Return the (X, Y) coordinate for the center point of the cell that contains the specified text.  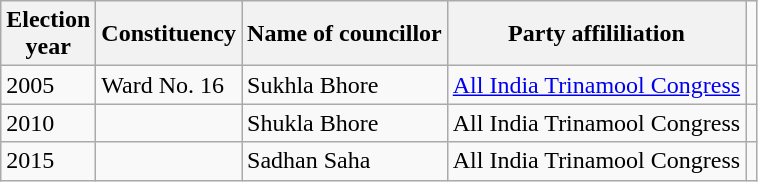
2005 (48, 85)
Election year (48, 34)
Shukla Bhore (345, 123)
Sukhla Bhore (345, 85)
2010 (48, 123)
2015 (48, 161)
Name of councillor (345, 34)
Constituency (169, 34)
Ward No. 16 (169, 85)
Party affililiation (596, 34)
Sadhan Saha (345, 161)
